For the text-containing cell, return its midpoint in (x, y) coordinate format. 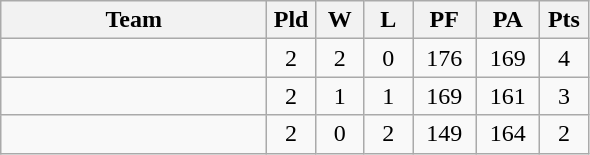
PF (444, 20)
W (340, 20)
L (388, 20)
161 (508, 96)
3 (564, 96)
Team (134, 20)
176 (444, 58)
PA (508, 20)
Pts (564, 20)
164 (508, 134)
149 (444, 134)
4 (564, 58)
Pld (292, 20)
